Locate the cell with the specified text and output its [x, y] center coordinate. 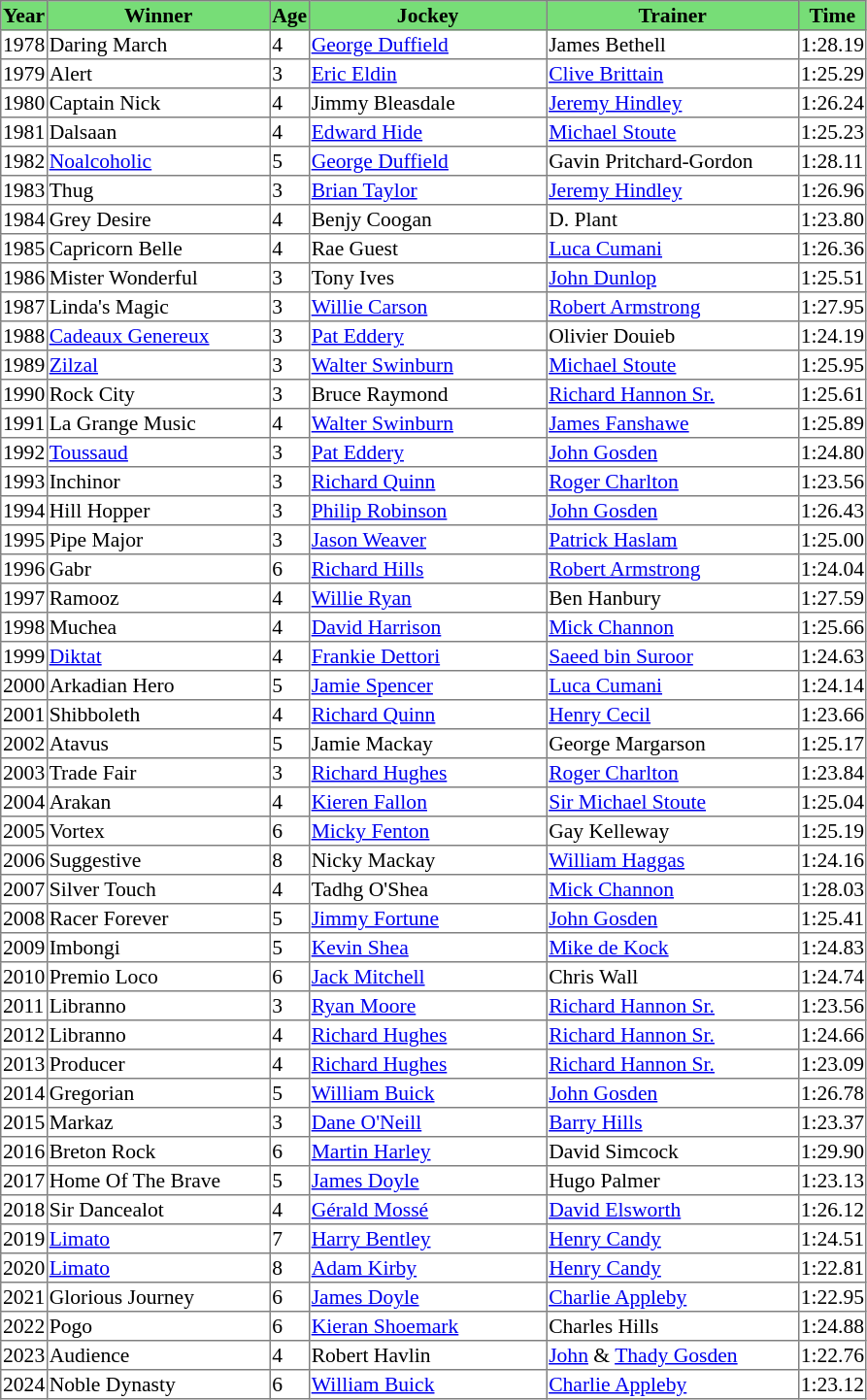
Kieran Shoemark [427, 1326]
Dalsaan [158, 132]
Willie Ryan [427, 598]
1979 [24, 74]
Willie Carson [427, 307]
Mike de Kock [673, 948]
1:25.19 [832, 831]
1:25.17 [832, 744]
Noalcoholic [158, 161]
Henry Cecil [673, 715]
2005 [24, 831]
Jason Weaver [427, 540]
Inchinor [158, 482]
1:28.03 [832, 889]
1:23.80 [832, 219]
Grey Desire [158, 219]
1:26.43 [832, 511]
1987 [24, 307]
Olivier Douieb [673, 336]
Thug [158, 190]
1:24.51 [832, 1239]
1:24.04 [832, 569]
Ben Hanbury [673, 598]
1:24.63 [832, 656]
Trade Fair [158, 773]
Mister Wonderful [158, 278]
Charles Hills [673, 1326]
1999 [24, 656]
1:23.37 [832, 1122]
Adam Kirby [427, 1268]
2003 [24, 773]
Jimmy Fortune [427, 918]
7 [289, 1239]
1:22.95 [832, 1297]
Vortex [158, 831]
Imbongi [158, 948]
1991 [24, 423]
La Grange Music [158, 423]
Time [832, 16]
1986 [24, 278]
1:25.04 [832, 802]
Gavin Pritchard-Gordon [673, 161]
Eric Eldin [427, 74]
Diktat [158, 656]
1990 [24, 394]
1:25.41 [832, 918]
Zilzal [158, 365]
Pogo [158, 1326]
Chris Wall [673, 977]
John & Thady Gosden [673, 1355]
1998 [24, 627]
D. Plant [673, 219]
2020 [24, 1268]
Muchea [158, 627]
Brian Taylor [427, 190]
Gay Kelleway [673, 831]
1:24.14 [832, 685]
Sir Dancealot [158, 1210]
2009 [24, 948]
Gérald Mossé [427, 1210]
1:23.84 [832, 773]
Sir Michael Stoute [673, 802]
Captain Nick [158, 103]
Micky Fenton [427, 831]
Atavus [158, 744]
2015 [24, 1122]
1:23.66 [832, 715]
1988 [24, 336]
2006 [24, 860]
Winner [158, 16]
1:28.19 [832, 45]
Audience [158, 1355]
Markaz [158, 1122]
1992 [24, 452]
Patrick Haslam [673, 540]
1:24.80 [832, 452]
2000 [24, 685]
2008 [24, 918]
1:25.66 [832, 627]
2022 [24, 1326]
1:22.81 [832, 1268]
1:22.76 [832, 1355]
2014 [24, 1093]
Tadhg O'Shea [427, 889]
Bruce Raymond [427, 394]
Kevin Shea [427, 948]
David Simcock [673, 1151]
1993 [24, 482]
1:25.23 [832, 132]
1:23.12 [832, 1384]
2007 [24, 889]
2012 [24, 1035]
Noble Dynasty [158, 1384]
2018 [24, 1210]
Dane O'Neill [427, 1122]
Hill Hopper [158, 511]
1985 [24, 249]
1:27.95 [832, 307]
Silver Touch [158, 889]
2024 [24, 1384]
1:23.13 [832, 1181]
Jamie Spencer [427, 685]
Gabr [158, 569]
1:23.09 [832, 1064]
1:24.66 [832, 1035]
Home Of The Brave [158, 1181]
1:24.16 [832, 860]
1:24.83 [832, 948]
Frankie Dettori [427, 656]
1984 [24, 219]
Harry Bentley [427, 1239]
2004 [24, 802]
1:24.74 [832, 977]
Arakan [158, 802]
1994 [24, 511]
1:25.29 [832, 74]
1981 [24, 132]
Trainer [673, 16]
Rock City [158, 394]
Capricorn Belle [158, 249]
1:25.95 [832, 365]
1:26.96 [832, 190]
Saeed bin Suroor [673, 656]
Producer [158, 1064]
2017 [24, 1181]
James Fanshawe [673, 423]
William Haggas [673, 860]
2010 [24, 977]
Alert [158, 74]
Nicky Mackay [427, 860]
Toussaud [158, 452]
2023 [24, 1355]
Racer Forever [158, 918]
Martin Harley [427, 1151]
1:27.59 [832, 598]
1:24.19 [832, 336]
Benjy Coogan [427, 219]
Kieren Fallon [427, 802]
2019 [24, 1239]
David Harrison [427, 627]
Gregorian [158, 1093]
1995 [24, 540]
Ryan Moore [427, 1006]
1978 [24, 45]
Philip Robinson [427, 511]
Glorious Journey [158, 1297]
Linda's Magic [158, 307]
2016 [24, 1151]
John Dunlop [673, 278]
1996 [24, 569]
2011 [24, 1006]
Richard Hills [427, 569]
1:25.89 [832, 423]
David Elsworth [673, 1210]
Breton Rock [158, 1151]
Jamie Mackay [427, 744]
Pipe Major [158, 540]
1:25.51 [832, 278]
Clive Brittain [673, 74]
2013 [24, 1064]
1:26.78 [832, 1093]
Premio Loco [158, 977]
2002 [24, 744]
2001 [24, 715]
Ramooz [158, 598]
Barry Hills [673, 1122]
1:29.90 [832, 1151]
Arkadian Hero [158, 685]
Jack Mitchell [427, 977]
Suggestive [158, 860]
1:25.00 [832, 540]
Year [24, 16]
1:28.11 [832, 161]
1:24.88 [832, 1326]
1989 [24, 365]
Hugo Palmer [673, 1181]
Jimmy Bleasdale [427, 103]
Age [289, 16]
1:26.24 [832, 103]
Tony Ives [427, 278]
2021 [24, 1297]
1997 [24, 598]
1983 [24, 190]
Shibboleth [158, 715]
Rae Guest [427, 249]
Daring March [158, 45]
1982 [24, 161]
George Margarson [673, 744]
Edward Hide [427, 132]
1:25.61 [832, 394]
1980 [24, 103]
Cadeaux Genereux [158, 336]
James Bethell [673, 45]
1:26.12 [832, 1210]
Jockey [427, 16]
Robert Havlin [427, 1355]
1:26.36 [832, 249]
